For the text-containing cell, return its midpoint in [x, y] coordinate format. 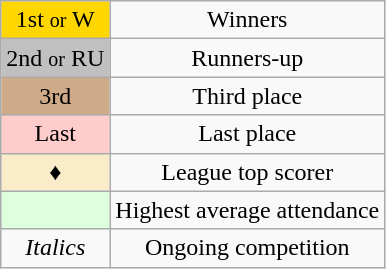
Last [56, 134]
Third place [248, 96]
Italics [56, 248]
2nd or RU [56, 58]
♦ [56, 172]
Runners-up [248, 58]
Last place [248, 134]
Ongoing competition [248, 248]
1st or W [56, 20]
Winners [248, 20]
3rd [56, 96]
Highest average attendance [248, 210]
League top scorer [248, 172]
